For the text-containing cell, return its midpoint in (X, Y) coordinate format. 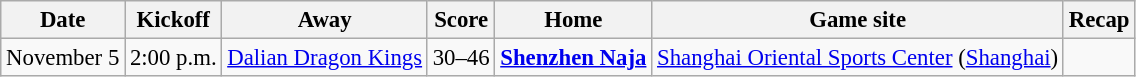
Score (461, 20)
Recap (1098, 20)
Away (324, 20)
30–46 (461, 58)
November 5 (63, 58)
Kickoff (174, 20)
Dalian Dragon Kings (324, 58)
Home (574, 20)
Game site (858, 20)
2:00 p.m. (174, 58)
Shanghai Oriental Sports Center (Shanghai) (858, 58)
Date (63, 20)
Shenzhen Naja (574, 58)
